Output the (x, y) coordinate of the center of the cell containing the given text.  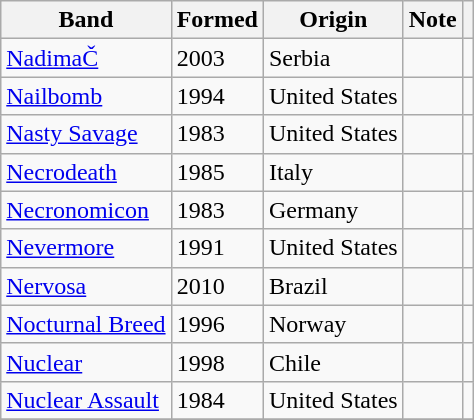
Serbia (333, 58)
Necronomicon (86, 210)
Chile (333, 362)
Italy (333, 172)
1994 (217, 96)
Nasty Savage (86, 134)
1984 (217, 400)
Nevermore (86, 248)
1985 (217, 172)
NadimaČ (86, 58)
Necrodeath (86, 172)
2003 (217, 58)
1991 (217, 248)
Nuclear (86, 362)
2010 (217, 286)
Nailbomb (86, 96)
Nuclear Assault (86, 400)
1996 (217, 324)
Note (432, 20)
Germany (333, 210)
1998 (217, 362)
Formed (217, 20)
Nocturnal Breed (86, 324)
Brazil (333, 286)
Nervosa (86, 286)
Norway (333, 324)
Origin (333, 20)
Band (86, 20)
